For the text-containing cell, return its midpoint in [x, y] coordinate format. 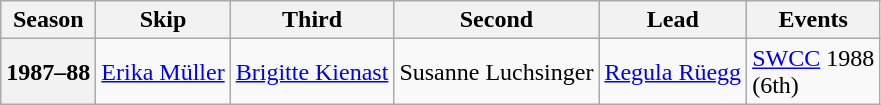
Third [312, 20]
Events [814, 20]
Erika Müller [163, 72]
1987–88 [48, 72]
Second [496, 20]
Brigitte Kienast [312, 72]
Season [48, 20]
Susanne Luchsinger [496, 72]
Lead [673, 20]
SWCC 1988 (6th) [814, 72]
Skip [163, 20]
Regula Rüegg [673, 72]
